Scan for the cell matching the given text and deliver its (X, Y) coordinate at center. 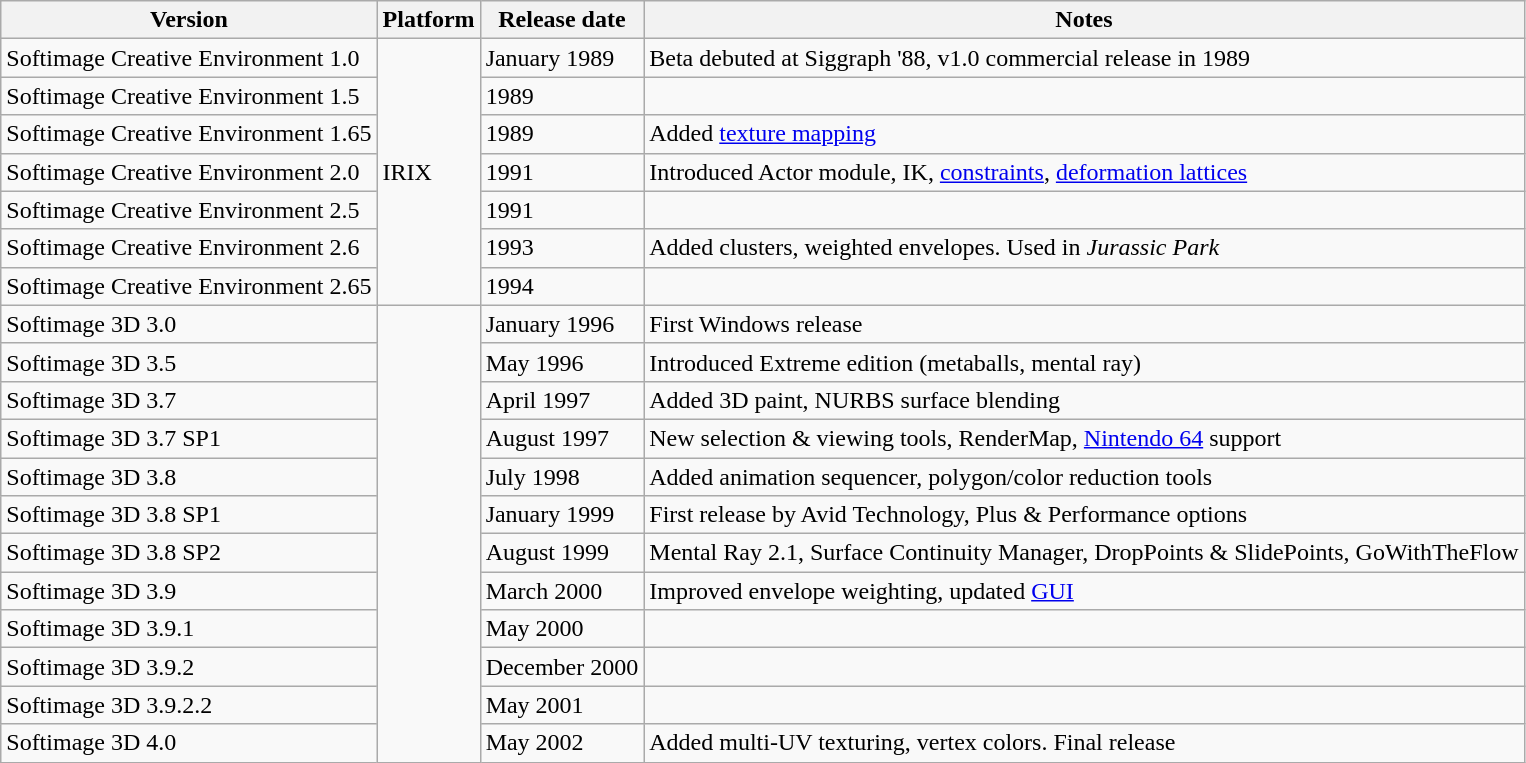
Softimage 3D 4.0 (189, 743)
Softimage Creative Environment 1.5 (189, 96)
Softimage 3D 3.5 (189, 362)
Platform (428, 20)
May 2000 (562, 629)
January 1999 (562, 515)
Softimage Creative Environment 2.0 (189, 172)
Added multi-UV texturing, vertex colors. Final release (1084, 743)
Softimage 3D 3.9.1 (189, 629)
Softimage 3D 3.8 (189, 477)
Softimage 3D 3.8 SP2 (189, 553)
New selection & viewing tools, RenderMap, Nintendo 64 support (1084, 438)
Added texture mapping (1084, 134)
Softimage 3D 3.9 (189, 591)
Softimage Creative Environment 2.65 (189, 286)
Softimage Creative Environment 2.6 (189, 248)
December 2000 (562, 667)
1994 (562, 286)
May 2001 (562, 705)
Softimage 3D 3.9.2.2 (189, 705)
Release date (562, 20)
Beta debuted at Siggraph '88, v1.0 commercial release in 1989 (1084, 58)
Added clusters, weighted envelopes. Used in Jurassic Park (1084, 248)
Introduced Actor module, IK, constraints, deformation lattices (1084, 172)
Softimage 3D 3.9.2 (189, 667)
Softimage Creative Environment 1.0 (189, 58)
Softimage 3D 3.7 SP1 (189, 438)
January 1989 (562, 58)
April 1997 (562, 400)
Added animation sequencer, polygon/color reduction tools (1084, 477)
July 1998 (562, 477)
May 2002 (562, 743)
August 1997 (562, 438)
August 1999 (562, 553)
Notes (1084, 20)
Softimage 3D 3.8 SP1 (189, 515)
First Windows release (1084, 324)
Softimage 3D 3.0 (189, 324)
First release by Avid Technology, Plus & Performance options (1084, 515)
Softimage Creative Environment 1.65 (189, 134)
Introduced Extreme edition (metaballs, mental ray) (1084, 362)
Added 3D paint, NURBS surface blending (1084, 400)
Softimage Creative Environment 2.5 (189, 210)
Mental Ray 2.1, Surface Continuity Manager, DropPoints & SlidePoints, GoWithTheFlow (1084, 553)
IRIX (428, 172)
Improved envelope weighting, updated GUI (1084, 591)
January 1996 (562, 324)
1993 (562, 248)
March 2000 (562, 591)
Version (189, 20)
May 1996 (562, 362)
Softimage 3D 3.7 (189, 400)
